Pinpoint the cell where the given text exists, returning its (X, Y) midpoint coordinate. 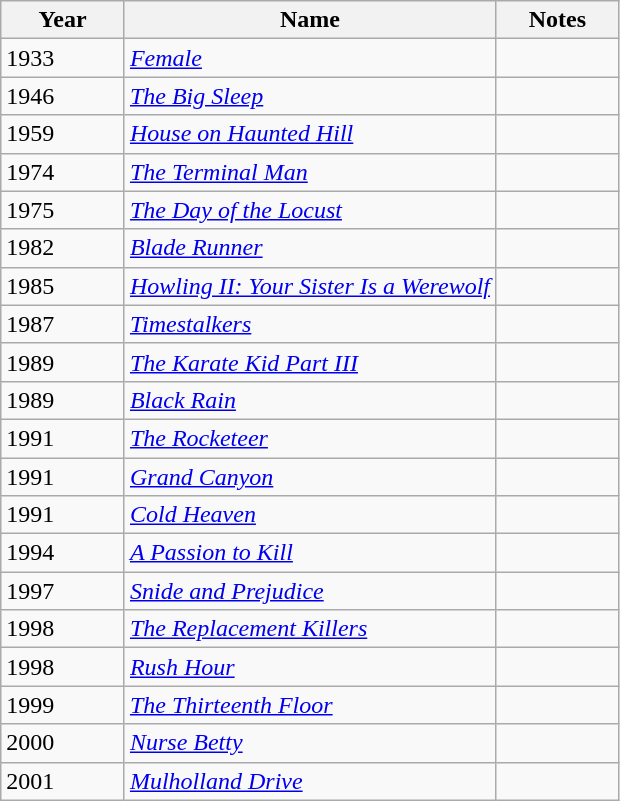
1974 (63, 172)
House on Haunted Hill (310, 134)
Timestalkers (310, 324)
The Big Sleep (310, 96)
Rush Hour (310, 667)
Black Rain (310, 400)
2001 (63, 781)
1994 (63, 553)
Snide and Prejudice (310, 591)
Year (63, 20)
2000 (63, 743)
A Passion to Kill (310, 553)
1997 (63, 591)
Mulholland Drive (310, 781)
1975 (63, 210)
Howling II: Your Sister Is a Werewolf (310, 286)
The Karate Kid Part III (310, 362)
The Rocketeer (310, 438)
1959 (63, 134)
1982 (63, 248)
1946 (63, 96)
Cold Heaven (310, 515)
Nurse Betty (310, 743)
Grand Canyon (310, 477)
1987 (63, 324)
1985 (63, 286)
Notes (558, 20)
1933 (63, 58)
Blade Runner (310, 248)
The Replacement Killers (310, 629)
The Day of the Locust (310, 210)
The Thirteenth Floor (310, 705)
1999 (63, 705)
Female (310, 58)
Name (310, 20)
The Terminal Man (310, 172)
